Extract the [x, y] coordinate from the center of the cell holding the provided text.  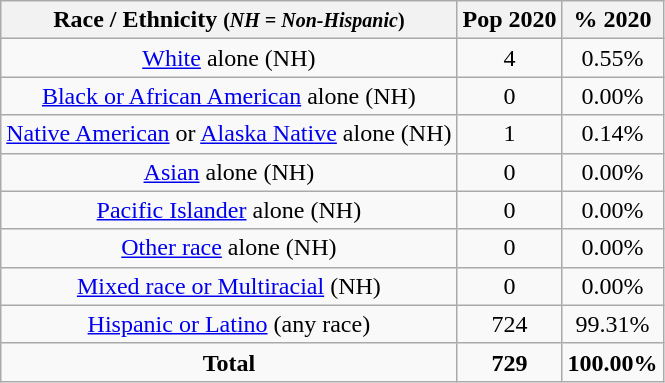
Hispanic or Latino (any race) [229, 324]
729 [510, 362]
724 [510, 324]
Race / Ethnicity (NH = Non-Hispanic) [229, 20]
% 2020 [612, 20]
Other race alone (NH) [229, 248]
99.31% [612, 324]
Pop 2020 [510, 20]
Asian alone (NH) [229, 172]
Native American or Alaska Native alone (NH) [229, 134]
Pacific Islander alone (NH) [229, 210]
Mixed race or Multiracial (NH) [229, 286]
White alone (NH) [229, 58]
1 [510, 134]
Total [229, 362]
0.55% [612, 58]
100.00% [612, 362]
Black or African American alone (NH) [229, 96]
0.14% [612, 134]
4 [510, 58]
